From the cell containing the given text, extract its center point as [X, Y] coordinate. 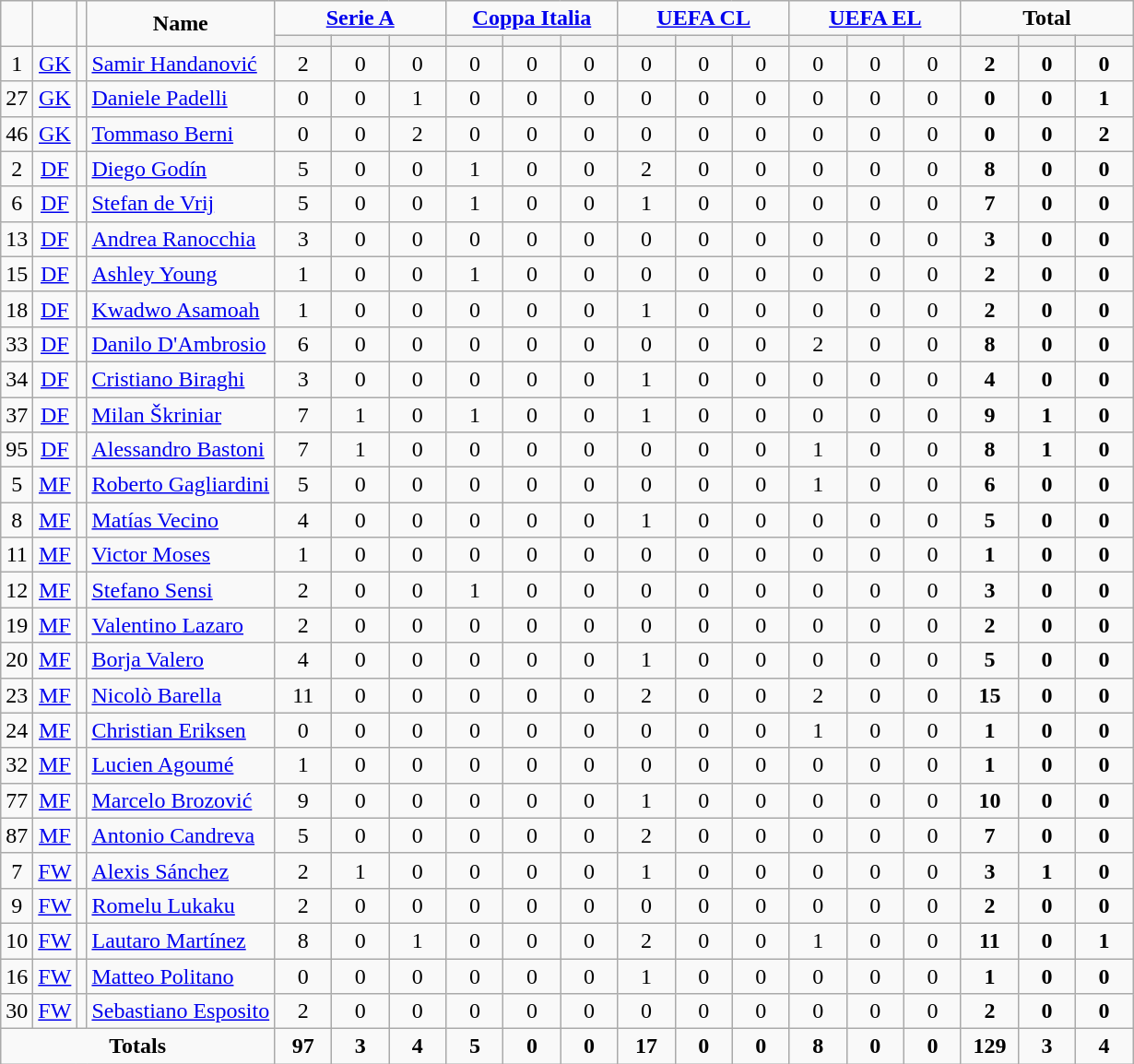
Nicolò Barella [181, 695]
Antonio Candreva [181, 835]
46 [17, 134]
Totals [138, 1046]
77 [17, 800]
Milan Škriniar [181, 414]
129 [989, 1046]
97 [303, 1046]
Borja Valero [181, 660]
24 [17, 730]
Serie A [360, 18]
34 [17, 379]
Roberto Gagliardini [181, 485]
Valentino Lazaro [181, 625]
32 [17, 765]
Cristiano Biraghi [181, 379]
13 [17, 239]
95 [17, 450]
16 [17, 976]
Samir Handanović [181, 64]
Kwadwo Asamoah [181, 309]
Christian Eriksen [181, 730]
23 [17, 695]
12 [17, 590]
Romelu Lukaku [181, 905]
Lucien Agoumé [181, 765]
33 [17, 344]
Coppa Italia [532, 18]
Name [181, 24]
Stefan de Vrij [181, 204]
30 [17, 1011]
Diego Godín [181, 169]
Lautaro Martínez [181, 940]
Tommaso Berni [181, 134]
Daniele Padelli [181, 99]
Alessandro Bastoni [181, 450]
Total [1046, 18]
UEFA EL [875, 18]
Ashley Young [181, 274]
Stefano Sensi [181, 590]
Victor Moses [181, 555]
Marcelo Brozović [181, 800]
Andrea Ranocchia [181, 239]
Matteo Politano [181, 976]
20 [17, 660]
37 [17, 414]
Sebastiano Esposito [181, 1011]
18 [17, 309]
27 [17, 99]
17 [646, 1046]
UEFA CL [703, 18]
19 [17, 625]
Alexis Sánchez [181, 870]
Matías Vecino [181, 520]
Danilo D'Ambrosio [181, 344]
87 [17, 835]
